Determine the (x, y) coordinate at the center of the cell enclosing the given text.  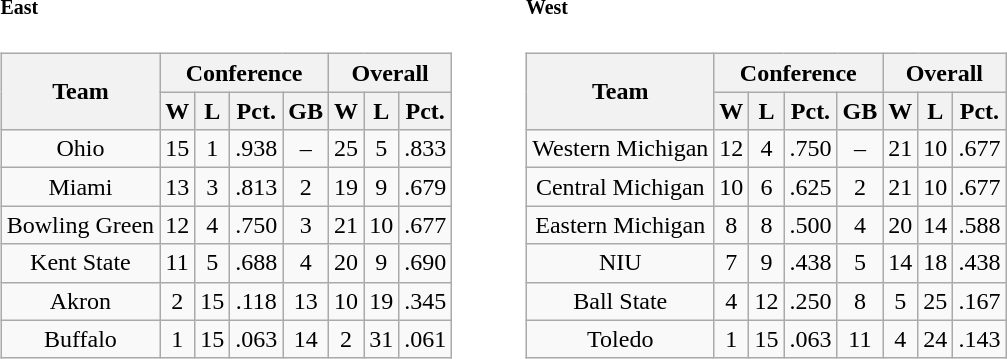
.690 (426, 263)
.688 (256, 263)
.167 (980, 301)
.938 (256, 149)
7 (732, 263)
Bowling Green (80, 225)
NIU (620, 263)
Central Michigan (620, 187)
.061 (426, 339)
.500 (810, 225)
31 (382, 339)
Akron (80, 301)
.625 (810, 187)
Buffalo (80, 339)
Western Michigan (620, 149)
Miami (80, 187)
.143 (980, 339)
18 (936, 263)
6 (766, 187)
.813 (256, 187)
.250 (810, 301)
Ball State (620, 301)
.679 (426, 187)
Toledo (620, 339)
Ohio (80, 149)
.118 (256, 301)
Kent State (80, 263)
.833 (426, 149)
.588 (980, 225)
.345 (426, 301)
24 (936, 339)
Eastern Michigan (620, 225)
